Determine the [X, Y] coordinate at the center of the cell enclosing the given text.  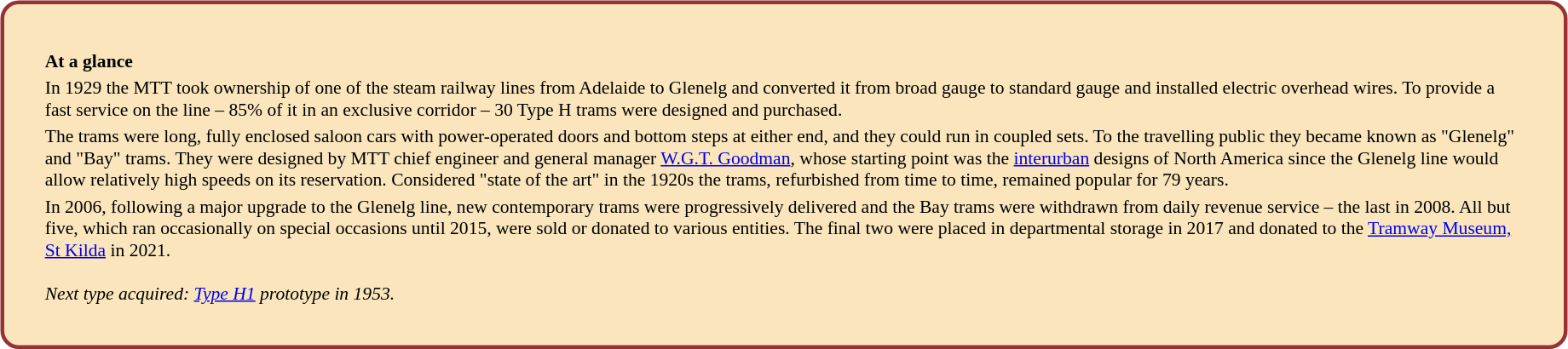
At a glance [784, 60]
